Output the (X, Y) coordinate of the center of the cell containing the given text.  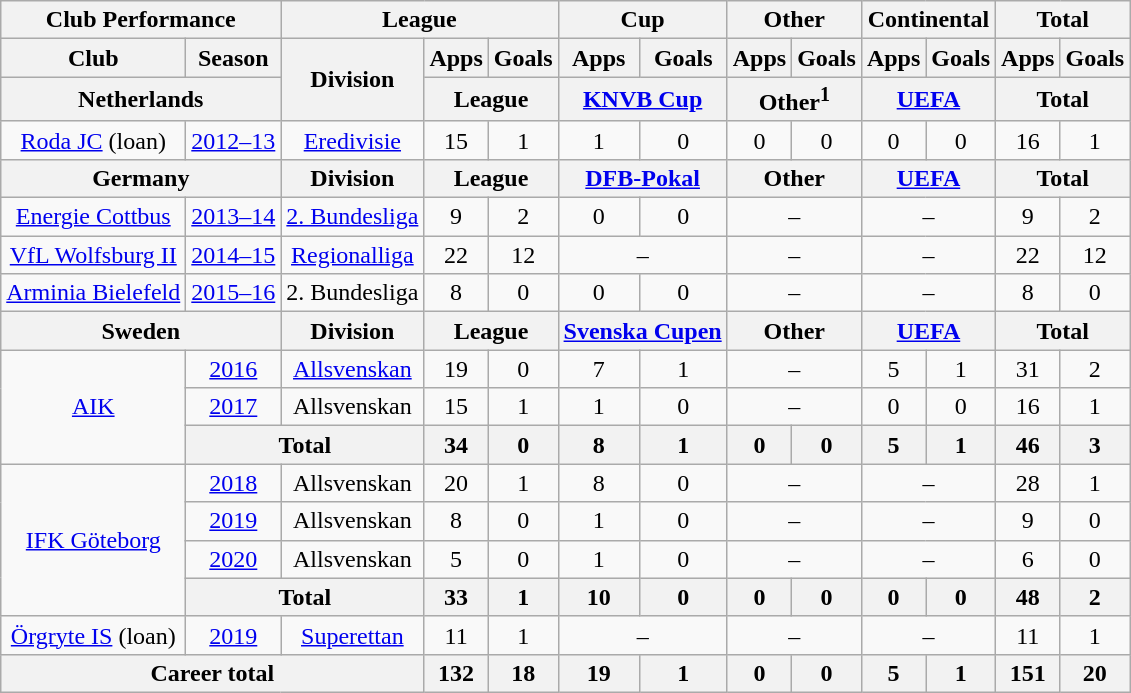
Club Performance (141, 20)
Club (94, 58)
Sweden (141, 331)
Continental (928, 20)
34 (456, 445)
2017 (234, 407)
48 (1028, 597)
Cup (642, 20)
Netherlands (141, 100)
2018 (234, 483)
Roda JC (loan) (94, 140)
VfL Wolfsburg II (94, 255)
DFB-Pokal (642, 178)
33 (456, 597)
132 (456, 673)
2012–13 (234, 140)
Season (234, 58)
AIK (94, 407)
151 (1028, 673)
3 (1095, 445)
Other1 (794, 100)
Örgryte IS (loan) (94, 635)
Career total (212, 673)
2020 (234, 559)
Energie Cottbus (94, 217)
Eredivisie (352, 140)
Superettan (352, 635)
IFK Göteborg (94, 540)
2014–15 (234, 255)
2013–14 (234, 217)
2016 (234, 369)
KNVB Cup (642, 100)
31 (1028, 369)
Germany (141, 178)
6 (1028, 559)
Regionalliga (352, 255)
28 (1028, 483)
Svenska Cupen (642, 331)
18 (523, 673)
2015–16 (234, 293)
7 (598, 369)
Arminia Bielefeld (94, 293)
46 (1028, 445)
10 (598, 597)
